Search for the cell housing the specified text and yield its [X, Y] center coordinate. 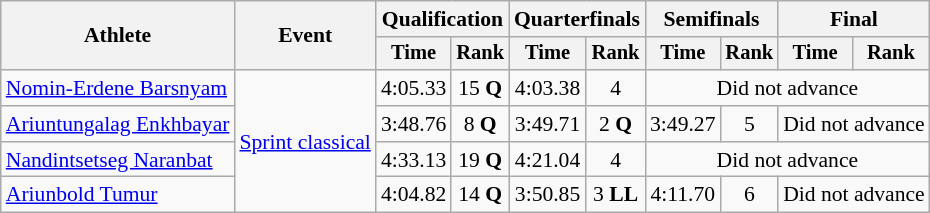
Final [854, 19]
Athlete [118, 36]
Qualification [442, 19]
5 [749, 124]
4:21.04 [548, 160]
Nandintsetseg Naranbat [118, 160]
3:50.85 [548, 195]
3:49.71 [548, 124]
14 Q [480, 195]
4:05.33 [414, 88]
4:03.38 [548, 88]
6 [749, 195]
19 Q [480, 160]
Event [304, 36]
4:04.82 [414, 195]
Quarterfinals [577, 19]
3:49.27 [682, 124]
Ariuntungalag Enkhbayar [118, 124]
Sprint classical [304, 141]
4:11.70 [682, 195]
3 LL [616, 195]
4:33.13 [414, 160]
8 Q [480, 124]
2 Q [616, 124]
Nomin-Erdene Barsnyam [118, 88]
Semifinals [712, 19]
15 Q [480, 88]
3:48.76 [414, 124]
Ariunbold Tumur [118, 195]
